For the text-containing cell, return its midpoint in (X, Y) coordinate format. 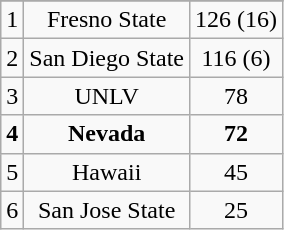
San Jose State (107, 210)
4 (12, 134)
UNLV (107, 96)
5 (12, 172)
25 (236, 210)
Hawaii (107, 172)
6 (12, 210)
San Diego State (107, 58)
116 (6) (236, 58)
3 (12, 96)
1 (12, 20)
2 (12, 58)
Nevada (107, 134)
126 (16) (236, 20)
45 (236, 172)
78 (236, 96)
72 (236, 134)
Fresno State (107, 20)
